For the text-containing cell, return its midpoint in (x, y) coordinate format. 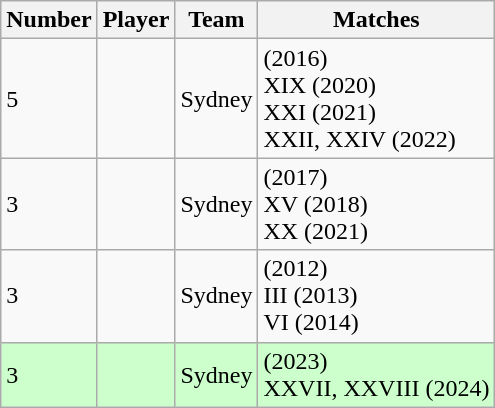
Number (49, 20)
Team (216, 20)
Player (136, 20)
(2016)XIX (2020)XXI (2021)XXII, XXIV (2022) (376, 98)
(2017)XV (2018)XX (2021) (376, 204)
5 (49, 98)
(2012)III (2013)VI (2014) (376, 296)
(2023)XXVII, XXVIII (2024) (376, 374)
Matches (376, 20)
